Detect which cell encompasses the target text, then output its (x, y) center coordinate. 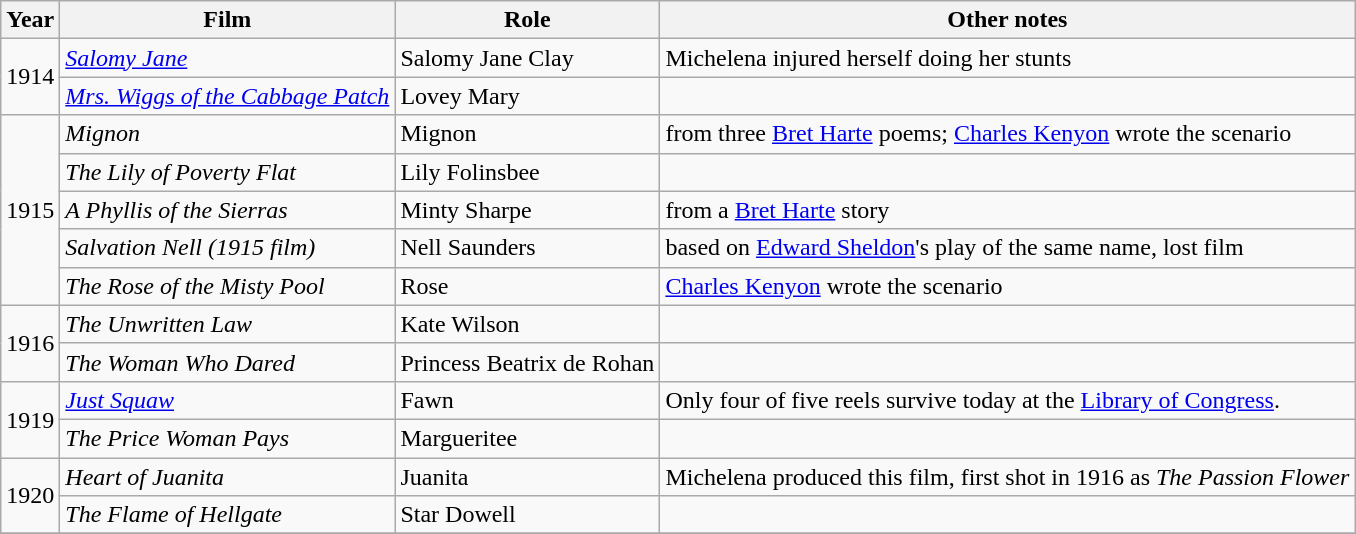
Juanita (528, 477)
Salomy Jane (228, 58)
The Flame of Hellgate (228, 515)
Rose (528, 286)
Charles Kenyon wrote the scenario (1008, 286)
The Lily of Poverty Flat (228, 172)
Minty Sharpe (528, 210)
Only four of five reels survive today at the Library of Congress. (1008, 400)
from three Bret Harte poems; Charles Kenyon wrote the scenario (1008, 134)
1920 (30, 496)
The Woman Who Dared (228, 362)
Nell Saunders (528, 248)
Lily Folinsbee (528, 172)
Princess Beatrix de Rohan (528, 362)
Star Dowell (528, 515)
Michelena produced this film, first shot in 1916 as The Passion Flower (1008, 477)
The Price Woman Pays (228, 438)
1919 (30, 419)
The Rose of the Misty Pool (228, 286)
1914 (30, 77)
The Unwritten Law (228, 324)
Kate Wilson (528, 324)
from a Bret Harte story (1008, 210)
Year (30, 20)
Role (528, 20)
based on Edward Sheldon's play of the same name, lost film (1008, 248)
Salvation Nell (1915 film) (228, 248)
Salomy Jane Clay (528, 58)
A Phyllis of the Sierras (228, 210)
1915 (30, 210)
Lovey Mary (528, 96)
Just Squaw (228, 400)
Film (228, 20)
Margueritee (528, 438)
Mrs. Wiggs of the Cabbage Patch (228, 96)
1916 (30, 343)
Michelena injured herself doing her stunts (1008, 58)
Fawn (528, 400)
Other notes (1008, 20)
Heart of Juanita (228, 477)
